Detect which cell encompasses the target text, then output its (x, y) center coordinate. 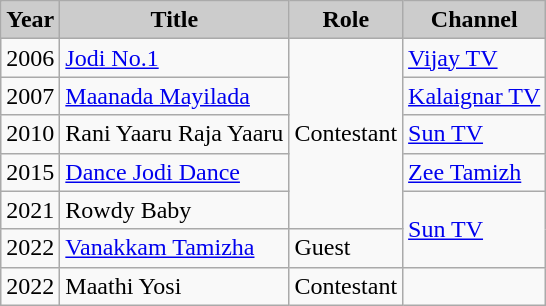
Jodi No.1 (174, 58)
Rani Yaaru Raja Yaaru (174, 134)
Guest (346, 248)
Vanakkam Tamizha (174, 248)
Vijay TV (474, 58)
2021 (30, 210)
2007 (30, 96)
2010 (30, 134)
Title (174, 20)
Kalaignar TV (474, 96)
Rowdy Baby (174, 210)
Year (30, 20)
2006 (30, 58)
Dance Jodi Dance (174, 172)
Maanada Mayilada (174, 96)
Channel (474, 20)
Maathi Yosi (174, 286)
Zee Tamizh (474, 172)
Role (346, 20)
2015 (30, 172)
